Detect which cell encompasses the target text, then output its [X, Y] center coordinate. 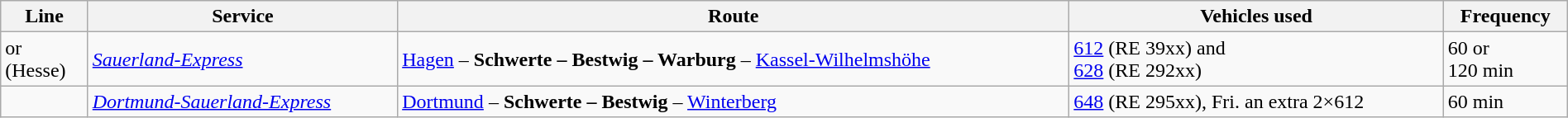
648 (RE 295xx), Fri. an extra 2×612 [1256, 101]
60 min [1505, 101]
Sauerland-Express [242, 59]
Hagen – Schwerte – Bestwig – Warburg – Kassel-Wilhelmshöhe [734, 59]
Vehicles used [1256, 17]
Frequency [1505, 17]
Line [45, 17]
612 (RE 39xx) and628 (RE 292xx) [1256, 59]
Route [734, 17]
Service [242, 17]
Dortmund – Schwerte – Bestwig – Winterberg [734, 101]
60 or120 min [1505, 59]
or (Hesse) [45, 59]
Dortmund-Sauerland-Express [242, 101]
